Identify which cell holds the provided text, then report its [X, Y] central coordinate. 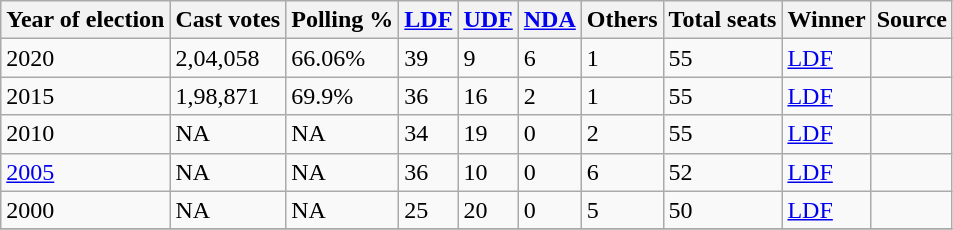
25 [428, 210]
9 [488, 58]
Winner [826, 20]
Polling % [342, 20]
69.9% [342, 96]
2,04,058 [228, 58]
Source [912, 20]
2005 [86, 172]
1,98,871 [228, 96]
Total seats [722, 20]
Year of election [86, 20]
Cast votes [228, 20]
2015 [86, 96]
UDF [488, 20]
2010 [86, 134]
34 [428, 134]
2020 [86, 58]
NDA [550, 20]
66.06% [342, 58]
10 [488, 172]
52 [722, 172]
5 [622, 210]
16 [488, 96]
20 [488, 210]
19 [488, 134]
50 [722, 210]
2000 [86, 210]
39 [428, 58]
Others [622, 20]
